From the cell containing the given text, extract its center point as [X, Y] coordinate. 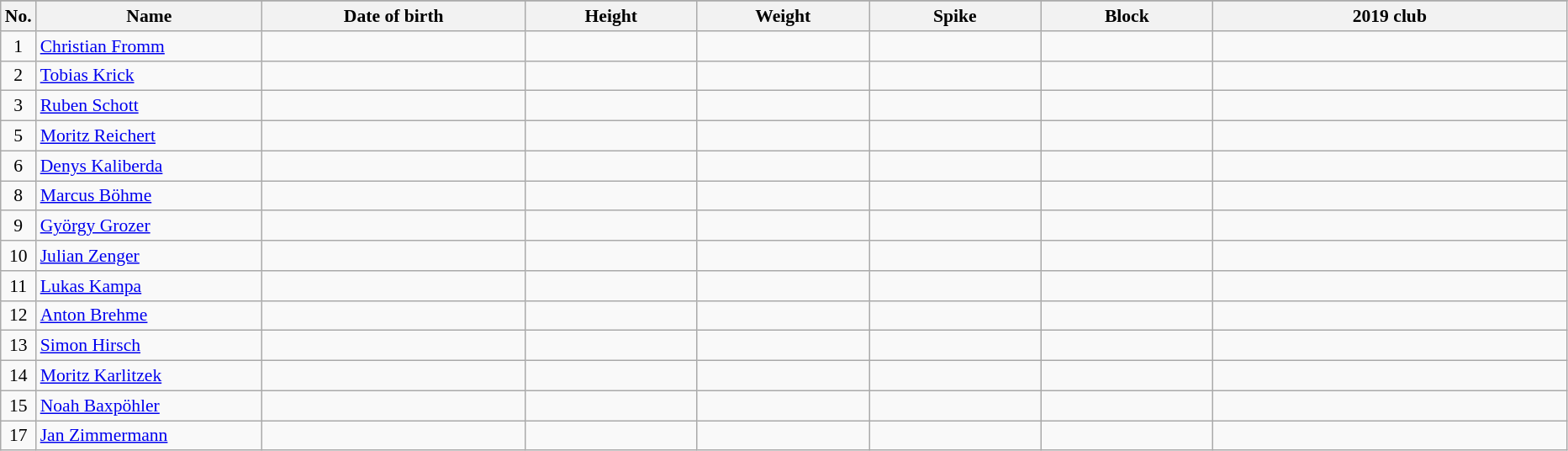
2 [18, 76]
Weight [784, 16]
10 [18, 256]
No. [18, 16]
8 [18, 196]
13 [18, 346]
Christian Fromm [150, 46]
Moritz Karlitzek [150, 376]
11 [18, 286]
Name [150, 16]
György Grozer [150, 226]
Anton Brehme [150, 316]
Ruben Schott [150, 106]
Julian Zenger [150, 256]
Height [610, 16]
2019 club [1391, 16]
17 [18, 436]
14 [18, 376]
Spike [955, 16]
Noah Baxpöhler [150, 406]
Date of birth [393, 16]
1 [18, 46]
Moritz Reichert [150, 136]
3 [18, 106]
Simon Hirsch [150, 346]
Jan Zimmermann [150, 436]
9 [18, 226]
Marcus Böhme [150, 196]
Tobias Krick [150, 76]
6 [18, 166]
5 [18, 136]
Denys Kaliberda [150, 166]
Lukas Kampa [150, 286]
12 [18, 316]
Block [1127, 16]
15 [18, 406]
